Search for the cell housing the specified text and yield its (X, Y) center coordinate. 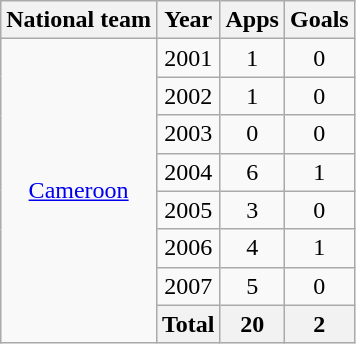
6 (252, 172)
3 (252, 210)
Year (188, 20)
2001 (188, 58)
Apps (252, 20)
2006 (188, 248)
2003 (188, 134)
Cameroon (79, 191)
National team (79, 20)
5 (252, 286)
20 (252, 324)
2004 (188, 172)
2007 (188, 286)
2005 (188, 210)
4 (252, 248)
Total (188, 324)
2002 (188, 96)
2 (319, 324)
Goals (319, 20)
